Extract the [X, Y] coordinate from the center of the cell holding the provided text.  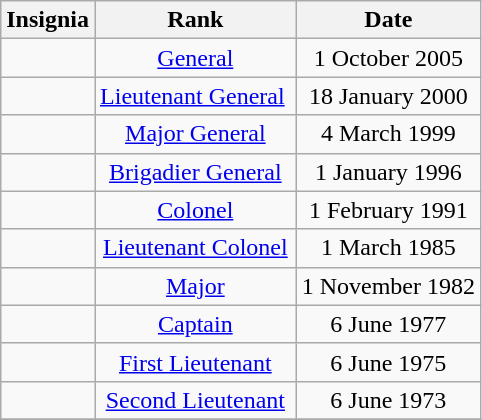
Major General [196, 134]
Insignia [48, 20]
General [196, 58]
Major [196, 286]
Captain [196, 324]
Lieutenant Colonel [196, 248]
Date [388, 20]
6 June 1975 [388, 362]
1 February 1991 [388, 210]
6 June 1977 [388, 324]
Colonel [196, 210]
1 November 1982 [388, 286]
18 January 2000 [388, 96]
Lieutenant General [196, 96]
1 October 2005 [388, 58]
Second Lieutenant [196, 400]
Brigadier General [196, 172]
6 June 1973 [388, 400]
First Lieutenant [196, 362]
1 January 1996 [388, 172]
Rank [196, 20]
1 March 1985 [388, 248]
4 March 1999 [388, 134]
